Output the [X, Y] coordinate of the center of the cell containing the given text.  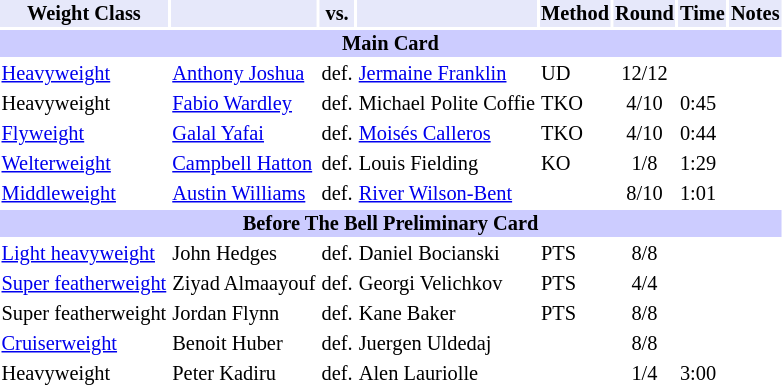
Moisés Calleros [446, 134]
Cruiserweight [84, 344]
Juergen Uldedaj [446, 344]
0:44 [702, 134]
Method [576, 14]
Welterweight [84, 164]
Fabio Wardley [244, 104]
1/8 [644, 164]
Daniel Bocianski [446, 254]
Austin Williams [244, 194]
Weight Class [84, 14]
Galal Yafai [244, 134]
Benoit Huber [244, 344]
Before The Bell Preliminary Card [390, 224]
Notes [755, 14]
4/4 [644, 284]
Jermaine Franklin [446, 74]
Time [702, 14]
UD [576, 74]
1:01 [702, 194]
Louis Fielding [446, 164]
Flyweight [84, 134]
Ziyad Almaayouf [244, 284]
Main Card [390, 44]
Light heavyweight [84, 254]
Round [644, 14]
River Wilson-Bent [446, 194]
1:29 [702, 164]
Kane Baker [446, 314]
John Hedges [244, 254]
Campbell Hatton [244, 164]
vs. [337, 14]
Michael Polite Coffie [446, 104]
8/10 [644, 194]
Anthony Joshua [244, 74]
Georgi Velichkov [446, 284]
KO [576, 164]
0:45 [702, 104]
Middleweight [84, 194]
Jordan Flynn [244, 314]
12/12 [644, 74]
